Pinpoint the cell where the given text exists, returning its [x, y] midpoint coordinate. 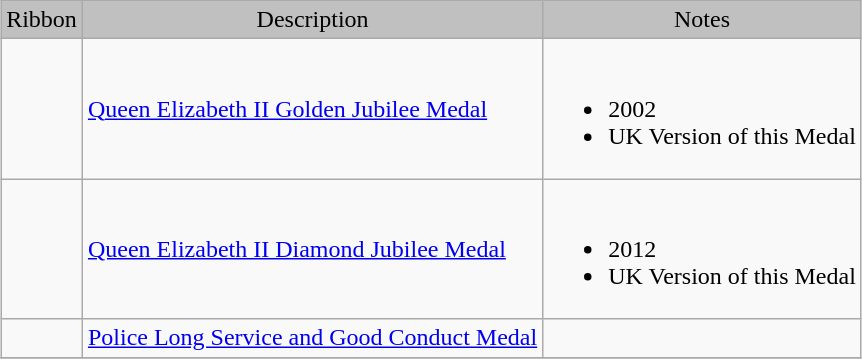
Queen Elizabeth II Golden Jubilee Medal [312, 109]
Queen Elizabeth II Diamond Jubilee Medal [312, 249]
2002UK Version of this Medal [702, 109]
Police Long Service and Good Conduct Medal [312, 338]
2012UK Version of this Medal [702, 249]
Ribbon [42, 20]
Notes [702, 20]
Description [312, 20]
